Extract the (x, y) coordinate from the center of the cell holding the provided text.  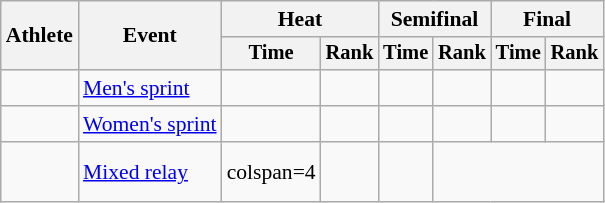
Athlete (40, 36)
Heat (300, 19)
Semifinal (434, 19)
colspan=4 (272, 172)
Women's sprint (150, 124)
Event (150, 36)
Men's sprint (150, 88)
Mixed relay (150, 172)
Final (547, 19)
